Return (x, y) of the center of cell containing provided text 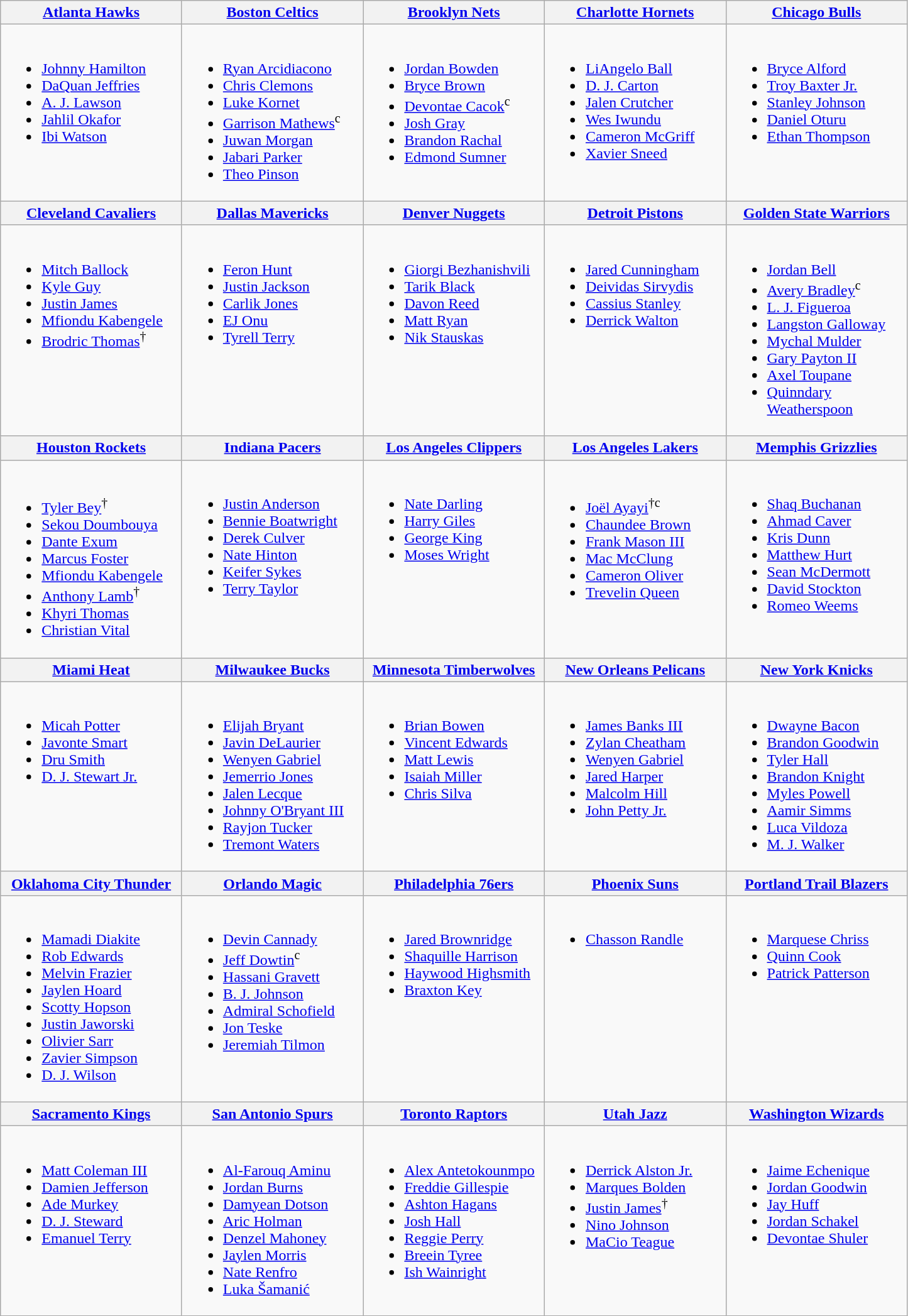
Dallas Mavericks (273, 213)
Devin CannadyJeff DowtincHassani GravettB. J. JohnsonAdmiral SchofieldJon TeskeJeremiah Tilmon (273, 999)
Brian BowenVincent EdwardsMatt LewisIsaiah MillerChris Silva (454, 776)
Los Angeles Lakers (635, 448)
Cleveland Cavaliers (92, 213)
Utah Jazz (635, 1114)
Feron HuntJustin JacksonCarlik JonesEJ OnuTyrell Terry (273, 330)
New Orleans Pelicans (635, 670)
Micah PotterJavonte SmartDru SmithD. J. Stewart Jr. (92, 776)
Jaime EcheniqueJordan GoodwinJay HuffJordan SchakelDevontae Shuler (817, 1221)
Justin AndersonBennie BoatwrightDerek CulverNate HintonKeifer SykesTerry Taylor (273, 559)
Chicago Bulls (817, 13)
Phoenix Suns (635, 883)
Bryce AlfordTroy Baxter Jr.Stanley JohnsonDaniel OturuEthan Thompson (817, 113)
Memphis Grizzlies (817, 448)
Chasson Randle (635, 999)
Miami Heat (92, 670)
Denver Nuggets (454, 213)
Milwaukee Bucks (273, 670)
Washington Wizards (817, 1114)
Elijah BryantJavin DeLaurierWenyen GabrielJemerrio JonesJalen LecqueJohnny O'Bryant IIIRayjon TuckerTremont Waters (273, 776)
Orlando Magic (273, 883)
Al-Farouq AminuJordan BurnsDamyean DotsonAric HolmanDenzel MahoneyJaylen MorrisNate RenfroLuka Šamanić (273, 1221)
Charlotte Hornets (635, 13)
Minnesota Timberwolves (454, 670)
Giorgi BezhanishviliTarik BlackDavon ReedMatt RyanNik Stauskas (454, 330)
Houston Rockets (92, 448)
New York Knicks (817, 670)
Dwayne BaconBrandon GoodwinTyler HallBrandon KnightMyles PowellAamir SimmsLuca VildozaM. J. Walker (817, 776)
Johnny HamiltonDaQuan JeffriesA. J. LawsonJahlil OkaforIbi Watson (92, 113)
Jared BrownridgeShaquille HarrisonHaywood HighsmithBraxton Key (454, 999)
Tyler Bey†Sekou DoumbouyaDante ExumMarcus FosterMfiondu KabengeleAnthony Lamb†Khyri ThomasChristian Vital (92, 559)
Philadelphia 76ers (454, 883)
LiAngelo BallD. J. CartonJalen CrutcherWes IwunduCameron McGriffXavier Sneed (635, 113)
Mitch BallockKyle GuyJustin JamesMfiondu KabengeleBrodric Thomas† (92, 330)
Mamadi DiakiteRob EdwardsMelvin FrazierJaylen HoardScotty HopsonJustin JaworskiOlivier SarrZavier SimpsonD. J. Wilson (92, 999)
Atlanta Hawks (92, 13)
Jordan BellAvery BradleycL. J. FigueroaLangston GallowayMychal MulderGary Payton IIAxel ToupaneQuinndary Weatherspoon (817, 330)
Jared CunninghamDeividas SirvydisCassius StanleyDerrick Walton (635, 330)
Matt Coleman IIIDamien JeffersonAde MurkeyD. J. StewardEmanuel Terry (92, 1221)
Los Angeles Clippers (454, 448)
Toronto Raptors (454, 1114)
Detroit Pistons (635, 213)
Golden State Warriors (817, 213)
Ryan ArcidiaconoChris ClemonsLuke KornetGarrison MathewscJuwan MorganJabari ParkerTheo Pinson (273, 113)
Joël Ayayi†cChaundee BrownFrank Mason IIIMac McClungCameron OliverTrevelin Queen (635, 559)
San Antonio Spurs (273, 1114)
Oklahoma City Thunder (92, 883)
Sacramento Kings (92, 1114)
Derrick Alston Jr.Marques BoldenJustin James†Nino JohnsonMaCio Teague (635, 1221)
Alex AntetokounmpoFreddie GillespieAshton HagansJosh HallReggie PerryBreein TyreeIsh Wainright (454, 1221)
Boston Celtics (273, 13)
James Banks IIIZylan CheathamWenyen GabrielJared HarperMalcolm HillJohn Petty Jr. (635, 776)
Portland Trail Blazers (817, 883)
Nate DarlingHarry GilesGeorge KingMoses Wright (454, 559)
Shaq BuchananAhmad CaverKris DunnMatthew HurtSean McDermottDavid StocktonRomeo Weems (817, 559)
Jordan BowdenBryce BrownDevontae CacokcJosh GrayBrandon RachalEdmond Sumner (454, 113)
Indiana Pacers (273, 448)
Brooklyn Nets (454, 13)
Marquese ChrissQuinn CookPatrick Patterson (817, 999)
